Extract the [x, y] coordinate from the center of the cell holding the provided text.  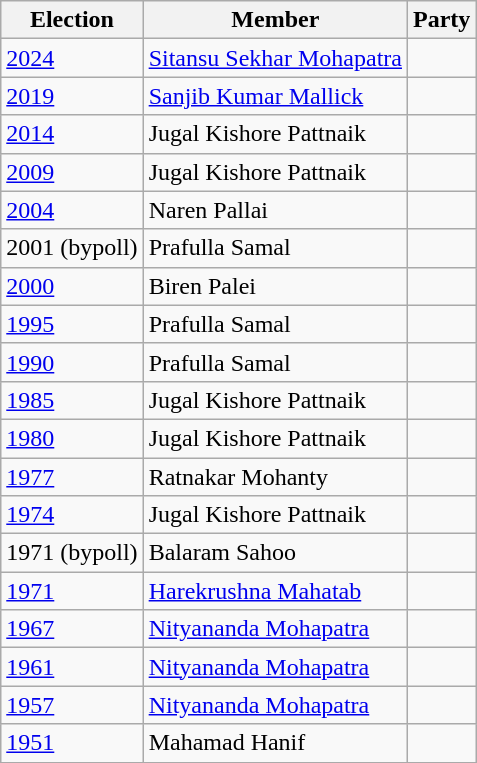
1995 [72, 324]
1967 [72, 629]
2009 [72, 172]
1971 [72, 591]
2001 (bypoll) [72, 248]
Sanjib Kumar Mallick [275, 96]
1957 [72, 705]
1985 [72, 400]
2004 [72, 210]
Mahamad Hanif [275, 743]
Balaram Sahoo [275, 553]
Member [275, 20]
Election [72, 20]
Naren Pallai [275, 210]
1977 [72, 477]
1980 [72, 438]
Harekrushna Mahatab [275, 591]
Sitansu Sekhar Mohapatra [275, 58]
2000 [72, 286]
2019 [72, 96]
1990 [72, 362]
Biren Palei [275, 286]
2024 [72, 58]
1974 [72, 515]
2014 [72, 134]
1971 (bypoll) [72, 553]
1951 [72, 743]
1961 [72, 667]
Ratnakar Mohanty [275, 477]
Party [441, 20]
